Extract the (X, Y) coordinate from the center of the cell holding the provided text.  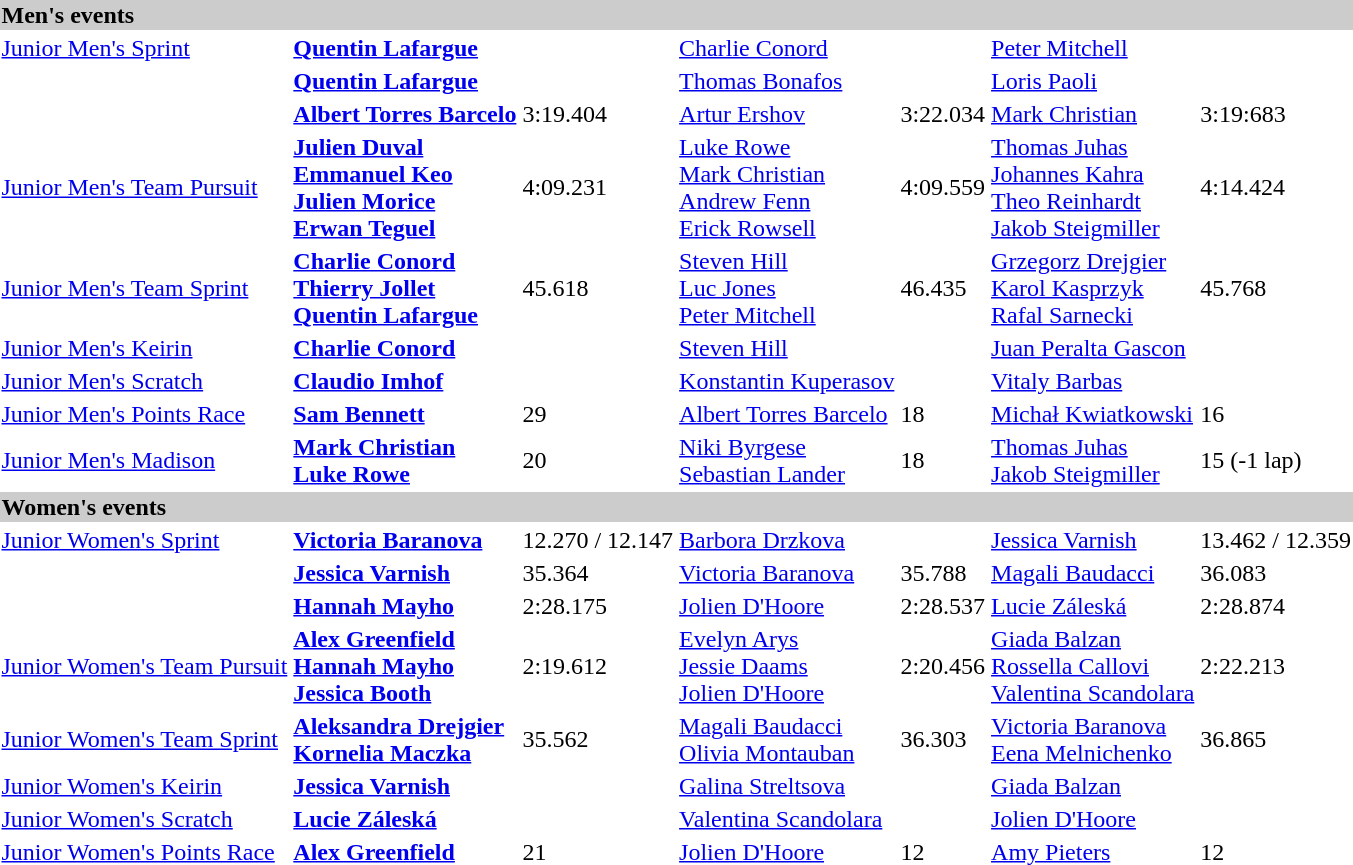
Junior Women's Team Sprint (144, 740)
Loris Paoli (1093, 81)
Steven HillLuc JonesPeter Mitchell (787, 288)
Galina Streltsova (787, 786)
Junior Men's Keirin (144, 348)
35.562 (598, 740)
Thomas JuhasJohannes KahraTheo ReinhardtJakob Steigmiller (1093, 188)
Peter Mitchell (1093, 48)
Valentina Scandolara (787, 819)
Artur Ershov (787, 114)
Junior Men's Team Sprint (144, 288)
Junior Women's Scratch (144, 819)
13.462 / 12.359 (1276, 540)
35.364 (598, 573)
Junior Men's Sprint (144, 48)
Thomas Bonafos (787, 81)
Barbora Drzkova (787, 540)
3:22.034 (943, 114)
Aleksandra DrejgierKornelia Maczka (405, 740)
45.768 (1276, 288)
2:28.537 (943, 606)
Junior Men's Team Pursuit (144, 188)
3:19:683 (1276, 114)
Giada BalzanRossella CalloviValentina Scandolara (1093, 666)
Junior Men's Points Race (144, 414)
Women's events (676, 507)
Grzegorz DrejgierKarol KasprzykRafal Sarnecki (1093, 288)
Konstantin Kuperasov (787, 381)
Junior Women's Team Pursuit (144, 666)
Men's events (676, 15)
45.618 (598, 288)
36.303 (943, 740)
Giada Balzan (1093, 786)
4:09.231 (598, 188)
36.083 (1276, 573)
Magali BaudacciOlivia Montauban (787, 740)
15 (-1 lap) (1276, 460)
Luke RoweMark ChristianAndrew FennErick Rowsell (787, 188)
2:28.175 (598, 606)
Magali Baudacci (1093, 573)
Evelyn ArysJessie DaamsJolien D'Hoore (787, 666)
Sam Bennett (405, 414)
35.788 (943, 573)
16 (1276, 414)
2:28.874 (1276, 606)
4:09.559 (943, 188)
36.865 (1276, 740)
Mark ChristianLuke Rowe (405, 460)
Junior Men's Scratch (144, 381)
Claudio Imhof (405, 381)
46.435 (943, 288)
3:19.404 (598, 114)
Thomas JuhasJakob Steigmiller (1093, 460)
2:22.213 (1276, 666)
Steven Hill (787, 348)
Junior Women's Sprint (144, 540)
Vitaly Barbas (1093, 381)
12.270 / 12.147 (598, 540)
Juan Peralta Gascon (1093, 348)
Junior Women's Keirin (144, 786)
Charlie ConordThierry JolletQuentin Lafargue (405, 288)
Junior Men's Madison (144, 460)
29 (598, 414)
2:20.456 (943, 666)
Niki ByrgeseSebastian Lander (787, 460)
4:14.424 (1276, 188)
Mark Christian (1093, 114)
20 (598, 460)
Julien DuvalEmmanuel KeoJulien MoriceErwan Teguel (405, 188)
Alex GreenfieldHannah MayhoJessica Booth (405, 666)
Michał Kwiatkowski (1093, 414)
Hannah Mayho (405, 606)
2:19.612 (598, 666)
Victoria BaranovaEena Melnichenko (1093, 740)
